For the text-containing cell, return its midpoint in [X, Y] coordinate format. 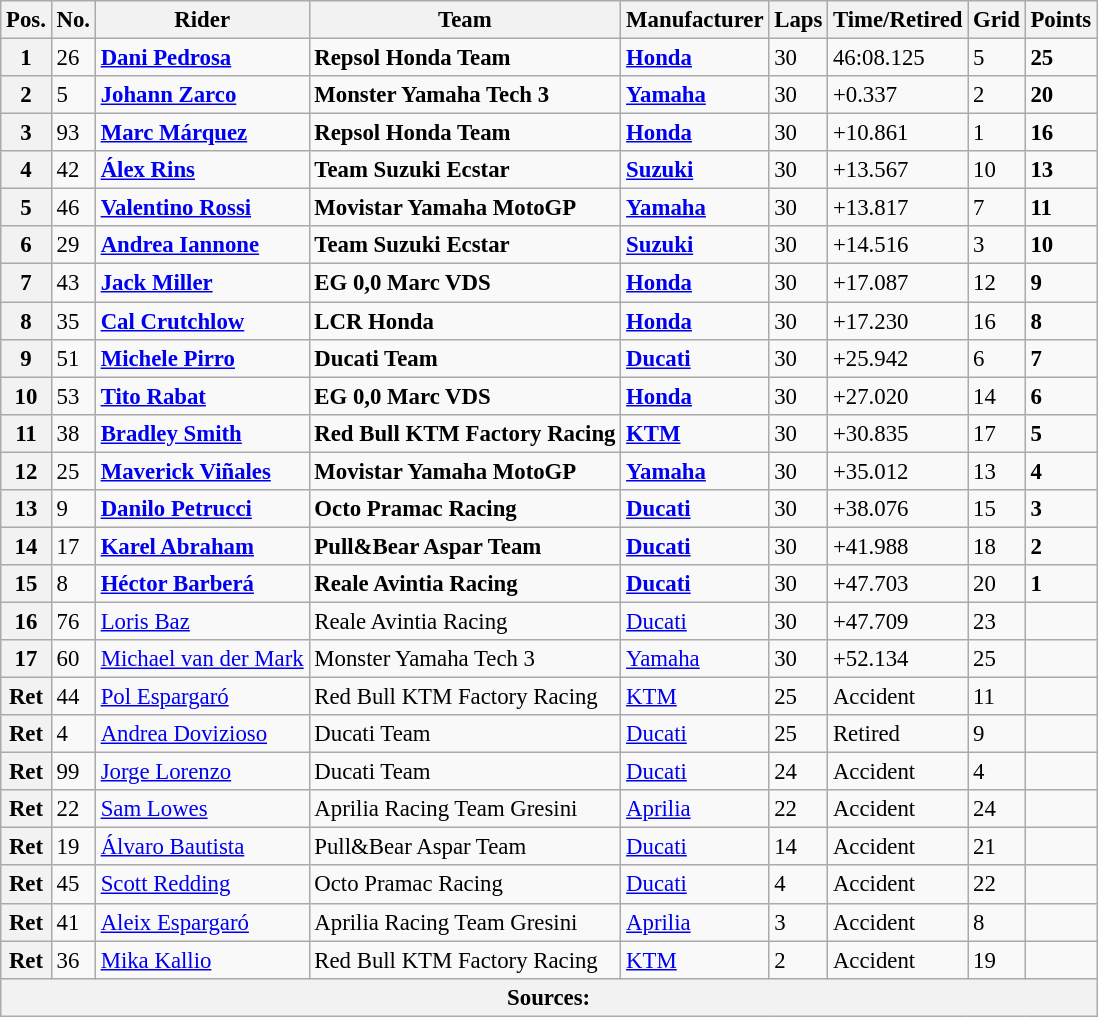
41 [73, 922]
Danilo Petrucci [202, 509]
+38.076 [898, 509]
Team [465, 20]
53 [73, 396]
Andrea Dovizioso [202, 734]
Mika Kallio [202, 960]
76 [73, 621]
Michael van der Mark [202, 659]
99 [73, 772]
Grid [996, 20]
51 [73, 358]
Sam Lowes [202, 809]
Jorge Lorenzo [202, 772]
21 [996, 847]
Andrea Iannone [202, 245]
+52.134 [898, 659]
Álex Rins [202, 170]
+10.861 [898, 133]
46 [73, 208]
Scott Redding [202, 885]
Maverick Viñales [202, 471]
35 [73, 321]
Michele Pirro [202, 358]
23 [996, 621]
Manufacturer [695, 20]
29 [73, 245]
26 [73, 58]
Retired [898, 734]
Rider [202, 20]
No. [73, 20]
+0.337 [898, 95]
Tito Rabat [202, 396]
18 [996, 546]
+14.516 [898, 245]
+47.709 [898, 621]
+17.230 [898, 321]
93 [73, 133]
+41.988 [898, 546]
+17.087 [898, 283]
60 [73, 659]
LCR Honda [465, 321]
Valentino Rossi [202, 208]
Johann Zarco [202, 95]
Jack Miller [202, 283]
Loris Baz [202, 621]
Bradley Smith [202, 433]
Aleix Espargaró [202, 922]
+35.012 [898, 471]
Sources: [549, 997]
+13.567 [898, 170]
36 [73, 960]
Pos. [26, 20]
Time/Retired [898, 20]
43 [73, 283]
Álvaro Bautista [202, 847]
+30.835 [898, 433]
+47.703 [898, 584]
Points [1060, 20]
Karel Abraham [202, 546]
42 [73, 170]
+27.020 [898, 396]
Cal Crutchlow [202, 321]
Pol Espargaró [202, 697]
Marc Márquez [202, 133]
45 [73, 885]
44 [73, 697]
+25.942 [898, 358]
Dani Pedrosa [202, 58]
Héctor Barberá [202, 584]
+13.817 [898, 208]
Laps [798, 20]
38 [73, 433]
46:08.125 [898, 58]
